Provide the (x, y) coordinate of the cell's center where the given text is located.  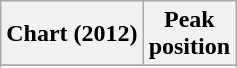
Peakposition (189, 34)
Chart (2012) (72, 34)
